Provide the [X, Y] coordinate of the cell's center where the given text is located.  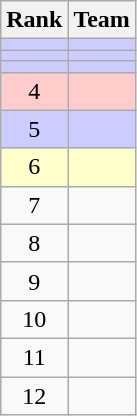
5 [34, 129]
10 [34, 319]
4 [34, 91]
Rank [34, 20]
9 [34, 281]
11 [34, 357]
Team [102, 20]
6 [34, 167]
8 [34, 243]
7 [34, 205]
12 [34, 395]
